Pinpoint the cell where the given text exists, returning its (X, Y) midpoint coordinate. 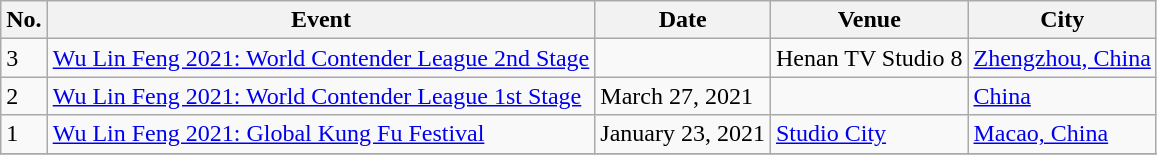
March 27, 2021 (683, 96)
Event (321, 20)
Wu Lin Feng 2021: Global Kung Fu Festival (321, 134)
3 (24, 58)
Wu Lin Feng 2021: World Contender League 1st Stage (321, 96)
China (1062, 96)
Macao, China (1062, 134)
2 (24, 96)
January 23, 2021 (683, 134)
No. (24, 20)
Wu Lin Feng 2021: World Contender League 2nd Stage (321, 58)
Zhengzhou, China (1062, 58)
1 (24, 134)
City (1062, 20)
Studio City (869, 134)
Venue (869, 20)
Date (683, 20)
Henan TV Studio 8 (869, 58)
